Extract the (X, Y) coordinate from the center of the cell holding the provided text.  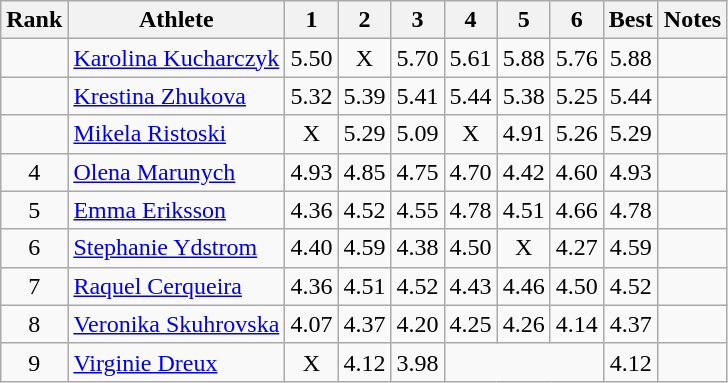
4.70 (470, 172)
Rank (34, 20)
5.70 (418, 58)
Stephanie Ydstrom (176, 248)
4.27 (576, 248)
5.76 (576, 58)
5.50 (312, 58)
4.20 (418, 324)
Mikela Ristoski (176, 134)
4.55 (418, 210)
5.41 (418, 96)
1 (312, 20)
4.07 (312, 324)
5.25 (576, 96)
Karolina Kucharczyk (176, 58)
4.26 (524, 324)
5.26 (576, 134)
4.25 (470, 324)
4.91 (524, 134)
Krestina Zhukova (176, 96)
4.66 (576, 210)
4.42 (524, 172)
5.32 (312, 96)
3.98 (418, 362)
4.38 (418, 248)
Veronika Skuhrovska (176, 324)
Raquel Cerqueira (176, 286)
Athlete (176, 20)
Notes (692, 20)
5.39 (364, 96)
5.38 (524, 96)
4.40 (312, 248)
8 (34, 324)
Virginie Dreux (176, 362)
7 (34, 286)
5.09 (418, 134)
4.60 (576, 172)
4.43 (470, 286)
9 (34, 362)
2 (364, 20)
4.14 (576, 324)
Olena Marunych (176, 172)
3 (418, 20)
4.85 (364, 172)
5.61 (470, 58)
Best (630, 20)
4.46 (524, 286)
Emma Eriksson (176, 210)
4.75 (418, 172)
